From the cell containing the given text, extract its center point as (X, Y) coordinate. 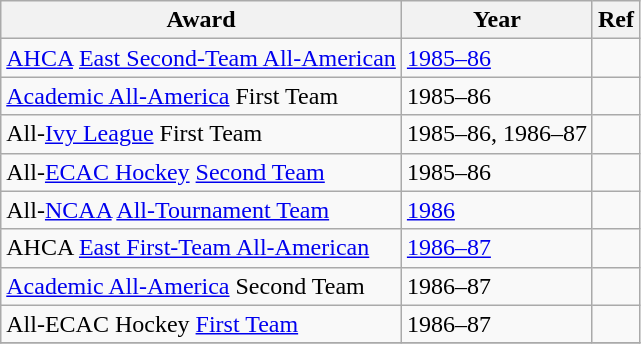
Academic All-America Second Team (202, 286)
Award (202, 20)
Year (496, 20)
All-ECAC Hockey Second Team (202, 172)
All-NCAA All-Tournament Team (202, 210)
All-Ivy League First Team (202, 134)
All-ECAC Hockey First Team (202, 324)
1985–86, 1986–87 (496, 134)
Ref (616, 20)
AHCA East Second-Team All-American (202, 58)
AHCA East First-Team All-American (202, 248)
Academic All-America First Team (202, 96)
1986 (496, 210)
